Extract the [X, Y] coordinate from the center of the cell holding the provided text.  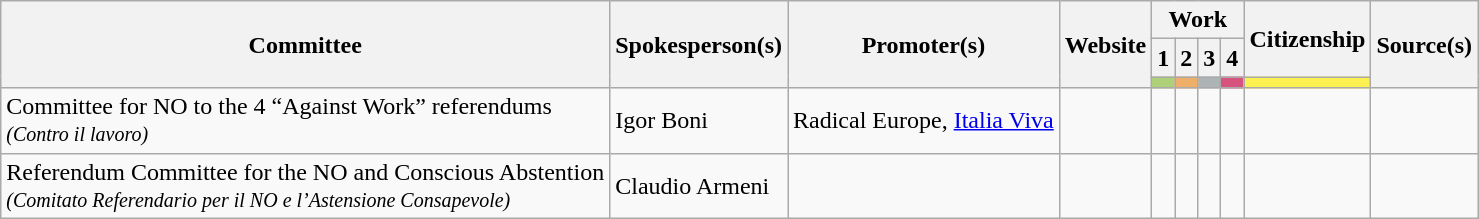
Source(s) [1424, 44]
3 [1210, 58]
Radical Europe, Italia Viva [924, 120]
Citizenship [1308, 39]
Promoter(s) [924, 44]
Referendum Committee for the NO and Conscious Abstention(Comitato Referendario per il NO e l’Astensione Consapevole) [306, 186]
Spokesperson(s) [699, 44]
4 [1232, 58]
Committee for NO to the 4 “Against Work” referendums(Contro il lavoro) [306, 120]
Igor Boni [699, 120]
2 [1186, 58]
Website [1105, 44]
Claudio Armeni [699, 186]
Work [1198, 20]
Committee [306, 44]
1 [1164, 58]
